Return the [X, Y] coordinate for the center point of the cell that contains the specified text.  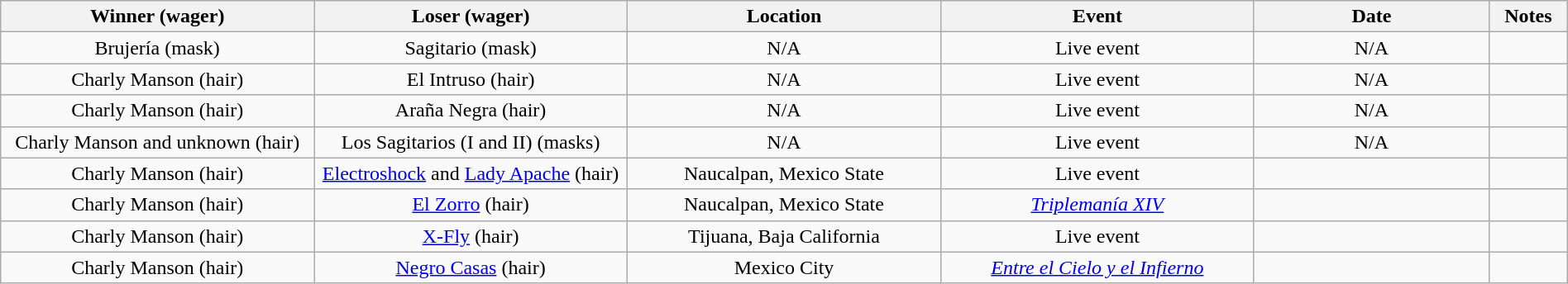
Tijuana, Baja California [784, 236]
Winner (wager) [157, 17]
Loser (wager) [471, 17]
El Intruso (hair) [471, 79]
Los Sagitarios (I and II) (masks) [471, 142]
El Zorro (hair) [471, 205]
Mexico City [784, 267]
Date [1371, 17]
Charly Manson and unknown (hair) [157, 142]
Location [784, 17]
Negro Casas (hair) [471, 267]
X-Fly (hair) [471, 236]
Event [1097, 17]
Notes [1528, 17]
Sagitario (mask) [471, 48]
Brujería (mask) [157, 48]
Araña Negra (hair) [471, 111]
Electroshock and Lady Apache (hair) [471, 173]
Triplemanía XIV [1097, 205]
Entre el Cielo y el Infierno [1097, 267]
